Scan for the cell matching the given text and deliver its [x, y] coordinate at center. 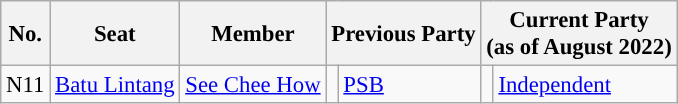
Seat [115, 34]
Batu Lintang [115, 85]
Previous Party [404, 34]
Independent [585, 85]
Current Party(as of August 2022) [579, 34]
Member [253, 34]
No. [26, 34]
N11 [26, 85]
See Chee How [253, 85]
PSB [410, 85]
